Locate the cell with the specified text and output its (X, Y) center coordinate. 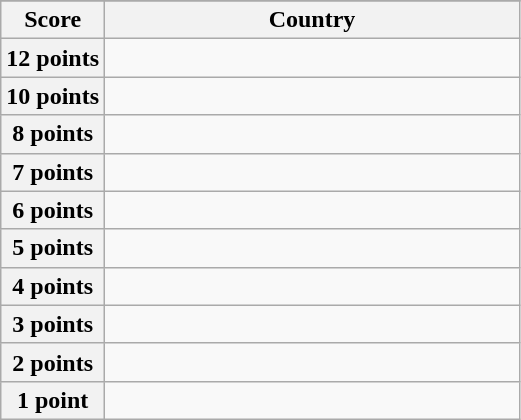
10 points (53, 96)
7 points (53, 172)
2 points (53, 362)
6 points (53, 210)
Score (53, 20)
5 points (53, 248)
3 points (53, 324)
12 points (53, 58)
4 points (53, 286)
Country (312, 20)
8 points (53, 134)
1 point (53, 400)
